Return the [X, Y] coordinate for the center point of the cell that contains the specified text.  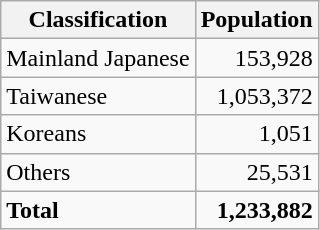
25,531 [256, 172]
Others [98, 172]
Total [98, 210]
Classification [98, 20]
1,233,882 [256, 210]
Mainland Japanese [98, 58]
1,053,372 [256, 96]
Taiwanese [98, 96]
1,051 [256, 134]
Population [256, 20]
Koreans [98, 134]
153,928 [256, 58]
